Provide the [x, y] coordinate of the cell's center where the given text is located.  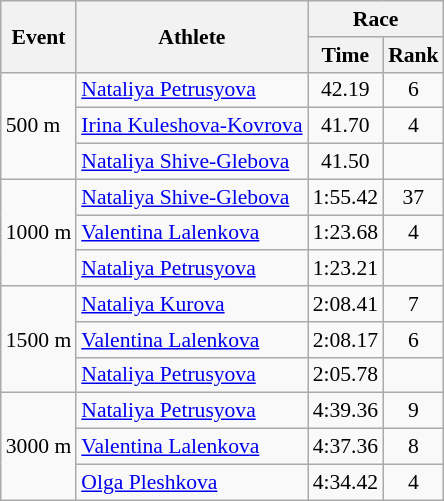
8 [414, 447]
Nataliya Kurova [192, 304]
7 [414, 304]
37 [414, 197]
9 [414, 411]
1500 m [38, 340]
500 m [38, 126]
Race [376, 19]
4:34.42 [346, 482]
2:08.17 [346, 340]
Olga Pleshkova [192, 482]
1000 m [38, 232]
4:37.36 [346, 447]
1:55.42 [346, 197]
Rank [414, 55]
Time [346, 55]
2:05.78 [346, 375]
Event [38, 36]
Athlete [192, 36]
1:23.68 [346, 233]
4:39.36 [346, 411]
42.19 [346, 90]
Irina Kuleshova-Kovrova [192, 126]
1:23.21 [346, 269]
41.50 [346, 162]
41.70 [346, 126]
3000 m [38, 446]
2:08.41 [346, 304]
